Return the (x, y) coordinate for the center point of the cell that contains the specified text.  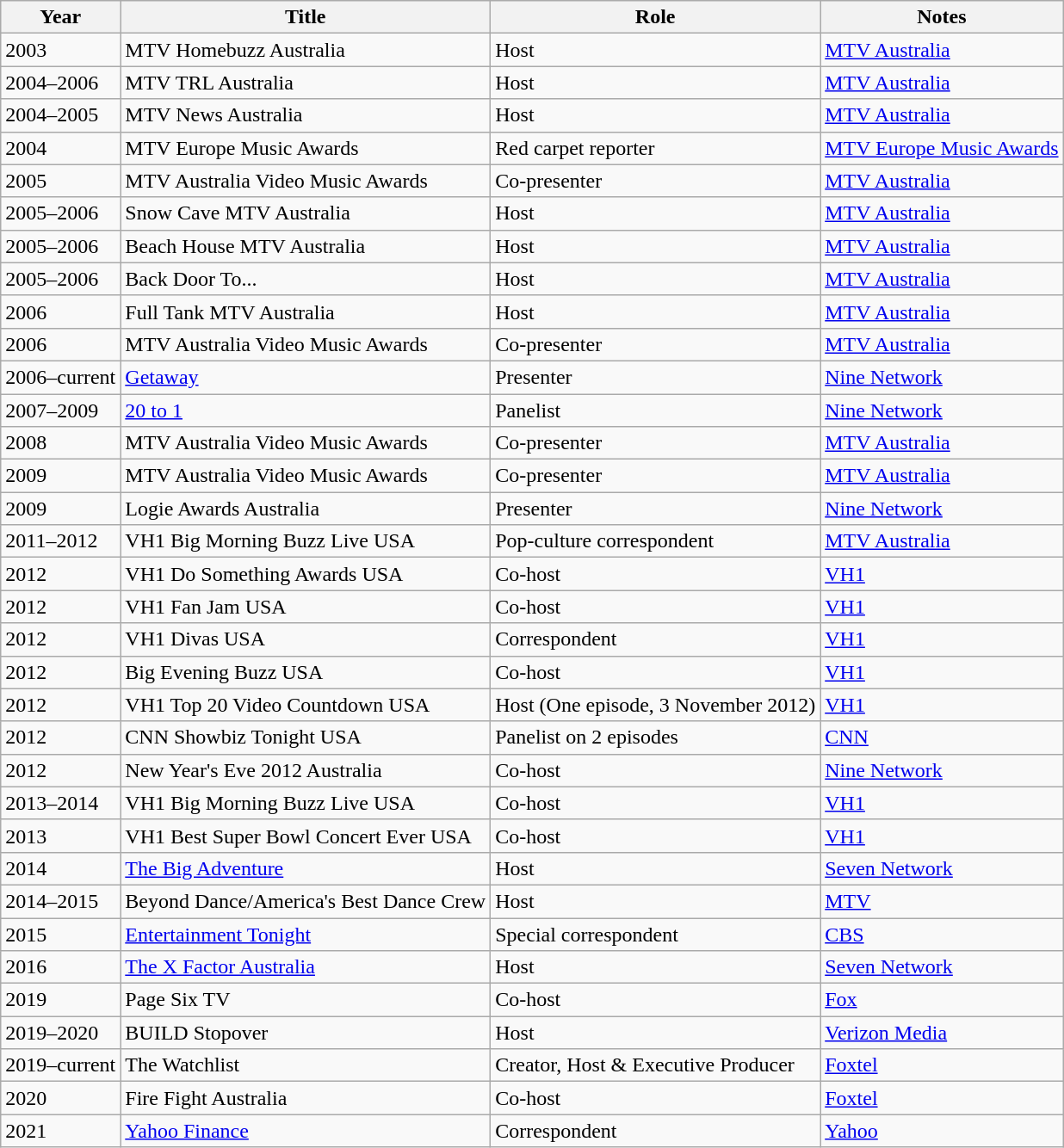
Title (306, 17)
2003 (60, 50)
VH1 Best Super Bowl Concert Ever USA (306, 836)
2008 (60, 443)
VH1 Fan Jam USA (306, 607)
Yahoo (942, 1131)
2005 (60, 181)
2016 (60, 967)
Fire Fight Australia (306, 1098)
2007–2009 (60, 410)
CBS (942, 934)
Year (60, 17)
Pop-culture correspondent (656, 541)
Role (656, 17)
The Big Adventure (306, 868)
Beach House MTV Australia (306, 246)
Panelist (656, 410)
VH1 Do Something Awards USA (306, 574)
New Year's Eve 2012 Australia (306, 770)
2019–2020 (60, 1033)
2021 (60, 1131)
The Watchlist (306, 1065)
Back Door To... (306, 279)
2004–2005 (60, 115)
CNN (942, 738)
Panelist on 2 episodes (656, 738)
MTV TRL Australia (306, 83)
2020 (60, 1098)
Getaway (306, 377)
VH1 Divas USA (306, 639)
Yahoo Finance (306, 1131)
Big Evening Buzz USA (306, 672)
CNN Showbiz Tonight USA (306, 738)
Page Six TV (306, 1000)
2015 (60, 934)
Beyond Dance/America's Best Dance Crew (306, 901)
VH1 Top 20 Video Countdown USA (306, 705)
MTV (942, 901)
Logie Awards Australia (306, 509)
2019 (60, 1000)
2013 (60, 836)
Snow Cave MTV Australia (306, 213)
Entertainment Tonight (306, 934)
2013–2014 (60, 803)
Special correspondent (656, 934)
2004–2006 (60, 83)
Creator, Host & Executive Producer (656, 1065)
2011–2012 (60, 541)
20 to 1 (306, 410)
2006–current (60, 377)
2014 (60, 868)
2004 (60, 148)
Notes (942, 17)
Host (One episode, 3 November 2012) (656, 705)
BUILD Stopover (306, 1033)
Full Tank MTV Australia (306, 312)
2014–2015 (60, 901)
MTV News Australia (306, 115)
The X Factor Australia (306, 967)
MTV Homebuzz Australia (306, 50)
Red carpet reporter (656, 148)
2019–current (60, 1065)
Fox (942, 1000)
Verizon Media (942, 1033)
